Find where the given text appears and provide that cell's center as [x, y] coordinate. 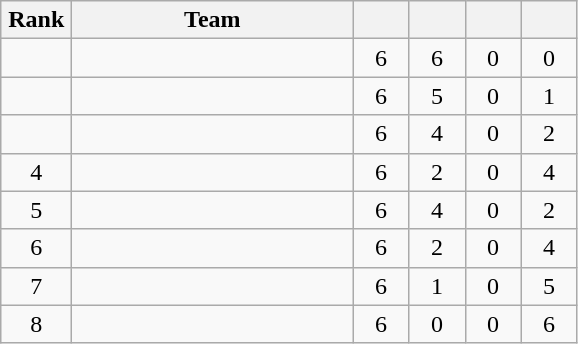
Rank [36, 20]
7 [36, 286]
Team [212, 20]
8 [36, 324]
